Pinpoint the cell where the given text exists, returning its [X, Y] midpoint coordinate. 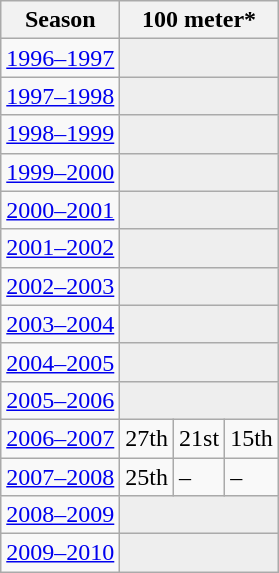
2001–2002 [60, 248]
2008–2009 [60, 515]
1997–1998 [60, 96]
2002–2003 [60, 286]
27th [147, 438]
2006–2007 [60, 438]
2007–2008 [60, 477]
Season [60, 20]
2000–2001 [60, 210]
15th [252, 438]
25th [147, 477]
21st [200, 438]
2003–2004 [60, 324]
1998–1999 [60, 134]
2009–2010 [60, 553]
2005–2006 [60, 400]
2004–2005 [60, 362]
1999–2000 [60, 172]
100 meter* [200, 20]
1996–1997 [60, 58]
